Detect which cell encompasses the target text, then output its (x, y) center coordinate. 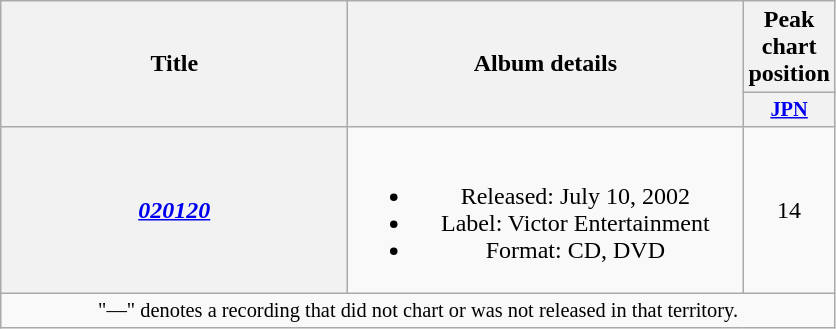
"—" denotes a recording that did not chart or was not released in that territory. (418, 311)
14 (789, 210)
Released: July 10, 2002Label: Victor EntertainmentFormat: CD, DVD (546, 210)
020120 (174, 210)
Title (174, 64)
Peak chart position (789, 47)
JPN (789, 110)
Album details (546, 64)
